Determine the (X, Y) coordinate at the center of the cell enclosing the given text.  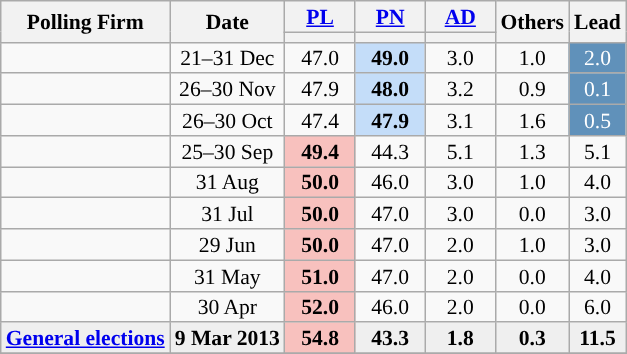
1.3 (532, 152)
29 Jun (228, 244)
11.5 (598, 338)
48.0 (390, 90)
0.9 (532, 90)
47.4 (320, 120)
0.5 (598, 120)
21–31 Dec (228, 58)
0.3 (532, 338)
49.0 (390, 58)
54.8 (320, 338)
49.4 (320, 152)
26–30 Oct (228, 120)
25–30 Sep (228, 152)
AD (460, 16)
51.0 (320, 276)
3.2 (460, 90)
Polling Firm (86, 22)
Others (532, 22)
0.1 (598, 90)
44.3 (390, 152)
52.0 (320, 306)
31 Aug (228, 182)
1.8 (460, 338)
31 May (228, 276)
31 Jul (228, 214)
9 Mar 2013 (228, 338)
PL (320, 16)
3.1 (460, 120)
Lead (598, 22)
General elections (86, 338)
43.3 (390, 338)
26–30 Nov (228, 90)
6.0 (598, 306)
Date (228, 22)
PN (390, 16)
30 Apr (228, 306)
1.6 (532, 120)
